Return (x, y) of the center of cell containing provided text 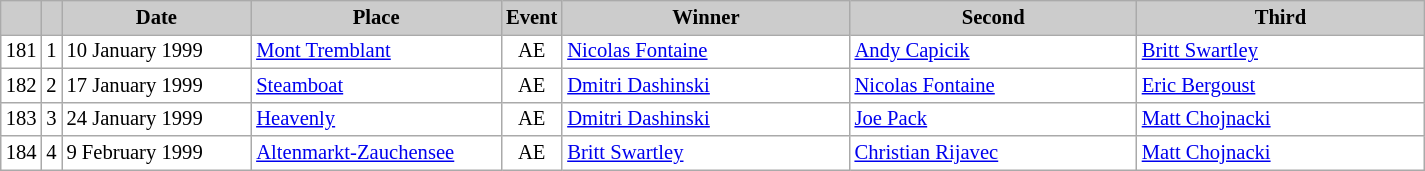
Steamboat (376, 85)
Third (1280, 17)
Altenmarkt-Zauchensee (376, 153)
Heavenly (376, 119)
17 January 1999 (157, 85)
10 January 1999 (157, 51)
Joe Pack (994, 119)
24 January 1999 (157, 119)
2 (51, 85)
3 (51, 119)
Eric Bergoust (1280, 85)
Mont Tremblant (376, 51)
182 (22, 85)
181 (22, 51)
Event (532, 17)
183 (22, 119)
184 (22, 153)
Second (994, 17)
Christian Rijavec (994, 153)
9 February 1999 (157, 153)
4 (51, 153)
Date (157, 17)
Andy Capicik (994, 51)
Place (376, 17)
1 (51, 51)
Winner (706, 17)
